Identify which cell holds the provided text, then report its [x, y] central coordinate. 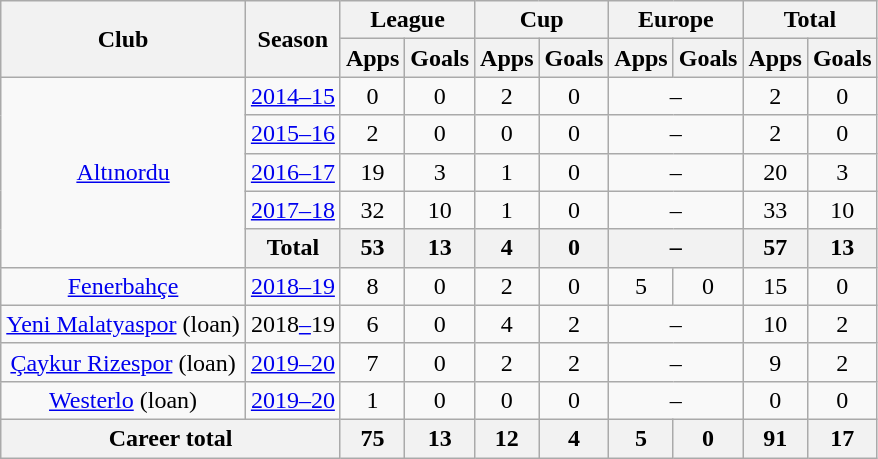
Europe [676, 20]
Club [124, 39]
League [407, 20]
12 [507, 438]
2017–18 [292, 210]
Yeni Malatyaspor (loan) [124, 324]
20 [775, 172]
33 [775, 210]
Cup [542, 20]
Career total [171, 438]
Altınordu [124, 172]
2015–16 [292, 134]
19 [372, 172]
53 [372, 248]
91 [775, 438]
2016–17 [292, 172]
17 [842, 438]
32 [372, 210]
15 [775, 286]
2014–15 [292, 96]
Fenerbahçe [124, 286]
7 [372, 362]
Season [292, 39]
9 [775, 362]
57 [775, 248]
Westerlo (loan) [124, 400]
8 [372, 286]
Çaykur Rizespor (loan) [124, 362]
6 [372, 324]
75 [372, 438]
